Locate the cell with the specified text and output its [X, Y] center coordinate. 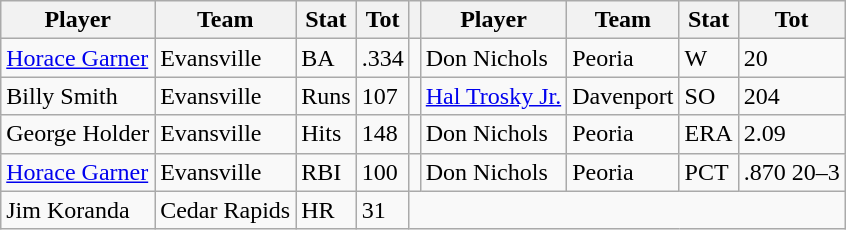
Hal Trosky Jr. [493, 96]
Davenport [623, 96]
HR [326, 210]
Hits [326, 134]
.870 20–3 [792, 172]
SO [708, 96]
.334 [382, 58]
Cedar Rapids [226, 210]
2.09 [792, 134]
Jim Koranda [78, 210]
204 [792, 96]
148 [382, 134]
Runs [326, 96]
BA [326, 58]
20 [792, 58]
ERA [708, 134]
31 [382, 210]
RBI [326, 172]
Billy Smith [78, 96]
100 [382, 172]
George Holder [78, 134]
W [708, 58]
PCT [708, 172]
107 [382, 96]
